Scan for the cell matching the given text and deliver its [x, y] coordinate at center. 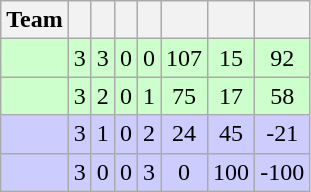
75 [184, 96]
Team [35, 20]
107 [184, 58]
24 [184, 134]
100 [232, 172]
92 [282, 58]
15 [232, 58]
-100 [282, 172]
17 [232, 96]
-21 [282, 134]
58 [282, 96]
45 [232, 134]
